Return (x, y) of the center of cell containing provided text 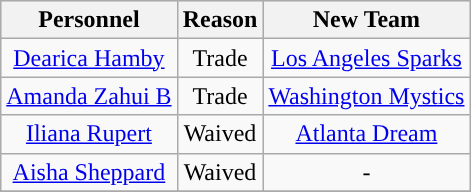
Amanda Zahui B (89, 96)
Washington Mystics (366, 96)
Dearica Hamby (89, 58)
Aisha Sheppard (89, 172)
- (366, 172)
Los Angeles Sparks (366, 58)
New Team (366, 20)
Reason (220, 20)
Personnel (89, 20)
Atlanta Dream (366, 134)
Iliana Rupert (89, 134)
